Output the [X, Y] coordinate of the center of the cell containing the given text.  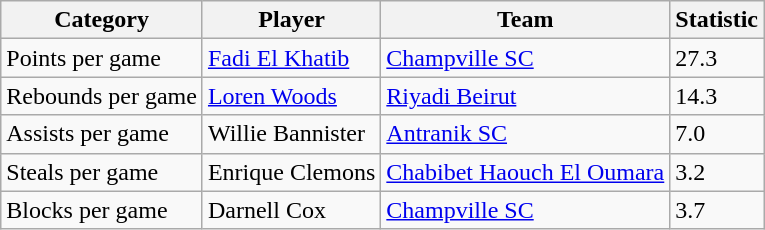
27.3 [717, 58]
Antranik SC [526, 134]
Fadi El Khatib [291, 58]
14.3 [717, 96]
Rebounds per game [102, 96]
Player [291, 20]
Loren Woods [291, 96]
Assists per game [102, 134]
Riyadi Beirut [526, 96]
Steals per game [102, 172]
Team [526, 20]
3.2 [717, 172]
Enrique Clemons [291, 172]
Chabibet Haouch El Oumara [526, 172]
Darnell Cox [291, 210]
Willie Bannister [291, 134]
3.7 [717, 210]
Category [102, 20]
Statistic [717, 20]
Blocks per game [102, 210]
7.0 [717, 134]
Points per game [102, 58]
